Scan for the cell matching the given text and deliver its (X, Y) coordinate at center. 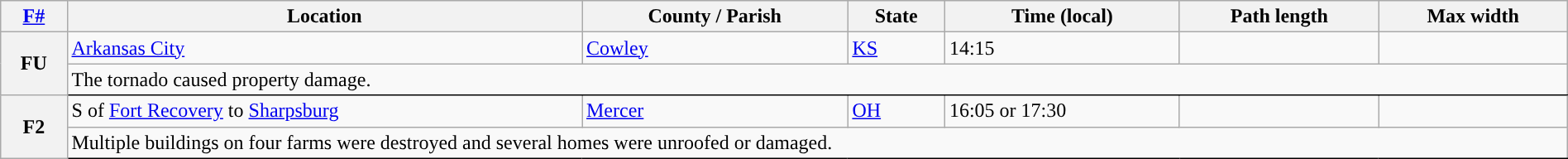
OH (896, 111)
S of Fort Recovery to Sharpsburg (324, 111)
County / Parish (715, 17)
F2 (34, 127)
The tornado caused property damage. (817, 79)
Max width (1473, 17)
Time (local) (1062, 17)
F# (34, 17)
Multiple buildings on four farms were destroyed and several homes were unroofed or damaged. (817, 142)
16:05 or 17:30 (1062, 111)
Arkansas City (324, 48)
Path length (1279, 17)
14:15 (1062, 48)
FU (34, 64)
Mercer (715, 111)
KS (896, 48)
Cowley (715, 48)
State (896, 17)
Location (324, 17)
